From the cell containing the given text, extract its center point as (x, y) coordinate. 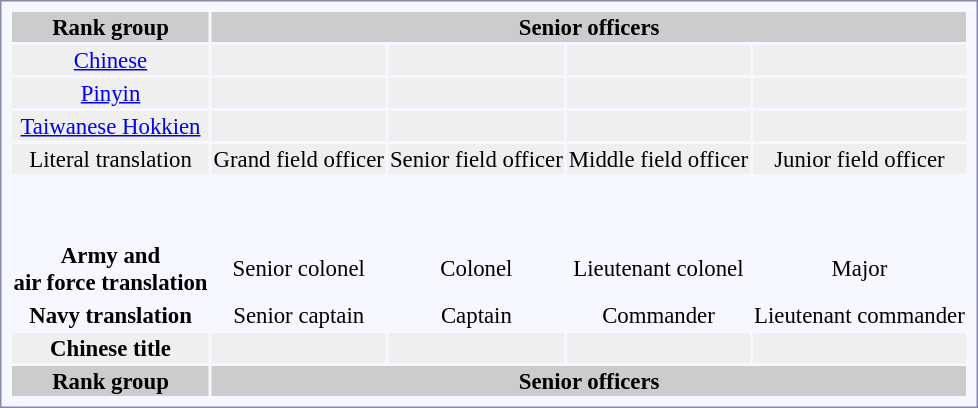
Middle field officer (658, 159)
Major (860, 268)
Senior colonel (298, 268)
Lieutenant commander (860, 315)
Literal translation (110, 159)
Pinyin (110, 93)
Commander (658, 315)
Colonel (476, 268)
Chinese (110, 60)
Navy translation (110, 315)
Grand field officer (298, 159)
Junior field officer (860, 159)
Army and air force translation (110, 268)
Taiwanese Hokkien (110, 126)
Chinese title (110, 348)
Lieutenant colonel (658, 268)
Senior field officer (476, 159)
Captain (476, 315)
Senior captain (298, 315)
